Provide the [x, y] coordinate of the cell's center where the given text is located.  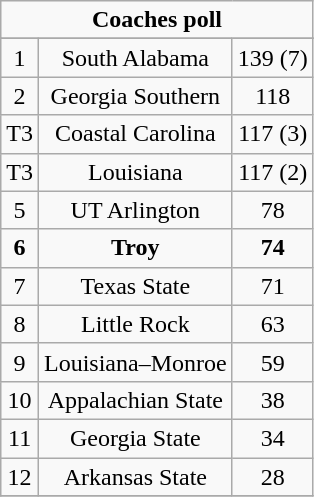
28 [272, 477]
74 [272, 248]
1 [20, 58]
38 [272, 400]
9 [20, 362]
Coastal Carolina [135, 134]
UT Arlington [135, 210]
139 (7) [272, 58]
63 [272, 324]
11 [20, 438]
117 (2) [272, 172]
34 [272, 438]
Arkansas State [135, 477]
12 [20, 477]
6 [20, 248]
118 [272, 96]
Coaches poll [157, 20]
Troy [135, 248]
8 [20, 324]
Georgia State [135, 438]
10 [20, 400]
Texas State [135, 286]
59 [272, 362]
78 [272, 210]
71 [272, 286]
Appalachian State [135, 400]
South Alabama [135, 58]
Little Rock [135, 324]
Louisiana [135, 172]
5 [20, 210]
117 (3) [272, 134]
7 [20, 286]
Louisiana–Monroe [135, 362]
2 [20, 96]
Georgia Southern [135, 96]
